Return (X, Y) of the center of cell containing provided text 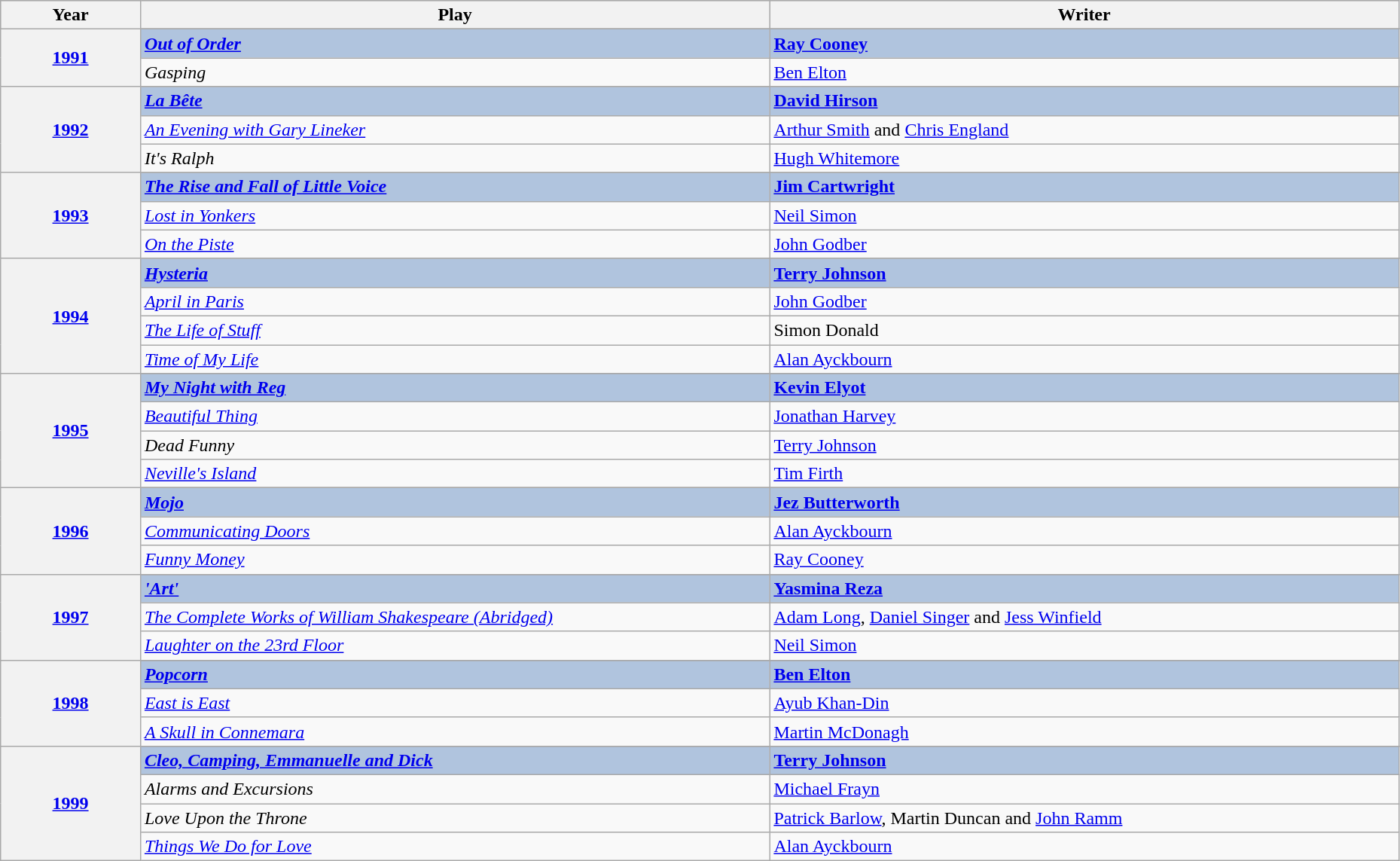
Tim Firth (1084, 474)
My Night with Reg (455, 388)
It's Ralph (455, 158)
1999 (71, 803)
Play (455, 15)
Funny Money (455, 560)
1996 (71, 531)
Lost in Yonkers (455, 215)
1994 (71, 316)
An Evening with Gary Lineker (455, 130)
'Art' (455, 588)
Hugh Whitemore (1084, 158)
The Life of Stuff (455, 330)
East is East (455, 703)
Communicating Doors (455, 531)
1998 (71, 703)
Simon Donald (1084, 330)
Year (71, 15)
Kevin Elyot (1084, 388)
Michael Frayn (1084, 789)
La Bête (455, 101)
Hysteria (455, 273)
Out of Order (455, 44)
April in Paris (455, 301)
Alarms and Excursions (455, 789)
Arthur Smith and Chris England (1084, 130)
Dead Funny (455, 445)
Laughter on the 23rd Floor (455, 646)
The Complete Works of William Shakespeare (Abridged) (455, 617)
Things We Do for Love (455, 847)
Ayub Khan-Din (1084, 703)
David Hirson (1084, 101)
Popcorn (455, 674)
Martin McDonagh (1084, 731)
Yasmina Reza (1084, 588)
Gasping (455, 72)
Patrick Barlow, Martin Duncan and John Ramm (1084, 817)
A Skull in Connemara (455, 731)
Beautiful Thing (455, 417)
The Rise and Fall of Little Voice (455, 187)
1991 (71, 58)
Jez Butterworth (1084, 502)
Jonathan Harvey (1084, 417)
Love Upon the Throne (455, 817)
Neville's Island (455, 474)
Writer (1084, 15)
1997 (71, 617)
1992 (71, 130)
Cleo, Camping, Emmanuelle and Dick (455, 760)
Time of My Life (455, 359)
Mojo (455, 502)
1995 (71, 431)
Adam Long, Daniel Singer and Jess Winfield (1084, 617)
Jim Cartwright (1084, 187)
1993 (71, 215)
On the Piste (455, 244)
